Capture the cell that displays the provided text and extract its [X, Y] central coordinate. 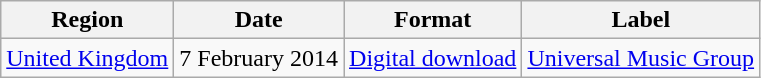
7 February 2014 [259, 58]
Format [433, 20]
United Kingdom [88, 58]
Region [88, 20]
Label [641, 20]
Date [259, 20]
Universal Music Group [641, 58]
Digital download [433, 58]
